Detect which cell encompasses the target text, then output its [x, y] center coordinate. 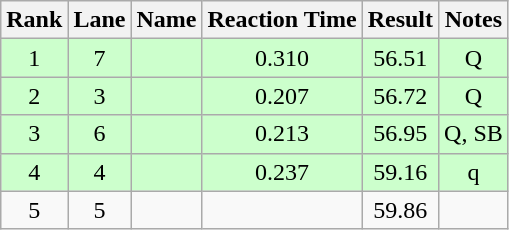
Name [166, 20]
Reaction Time [282, 20]
Lane [100, 20]
Rank [34, 20]
7 [100, 58]
1 [34, 58]
59.86 [400, 210]
56.51 [400, 58]
Result [400, 20]
0.310 [282, 58]
q [474, 172]
2 [34, 96]
Q, SB [474, 134]
0.213 [282, 134]
0.207 [282, 96]
0.237 [282, 172]
59.16 [400, 172]
Notes [474, 20]
56.72 [400, 96]
56.95 [400, 134]
6 [100, 134]
